Locate the cell with the specified text and output its [X, Y] center coordinate. 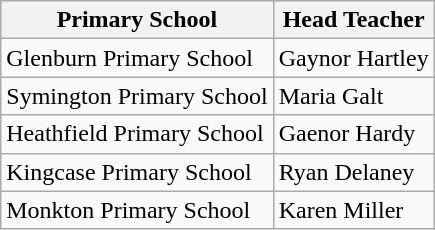
Head Teacher [354, 20]
Symington Primary School [137, 96]
Kingcase Primary School [137, 172]
Maria Galt [354, 96]
Gaynor Hartley [354, 58]
Karen Miller [354, 210]
Monkton Primary School [137, 210]
Ryan Delaney [354, 172]
Heathfield Primary School [137, 134]
Glenburn Primary School [137, 58]
Gaenor Hardy [354, 134]
Primary School [137, 20]
